For the text-containing cell, return its midpoint in [X, Y] coordinate format. 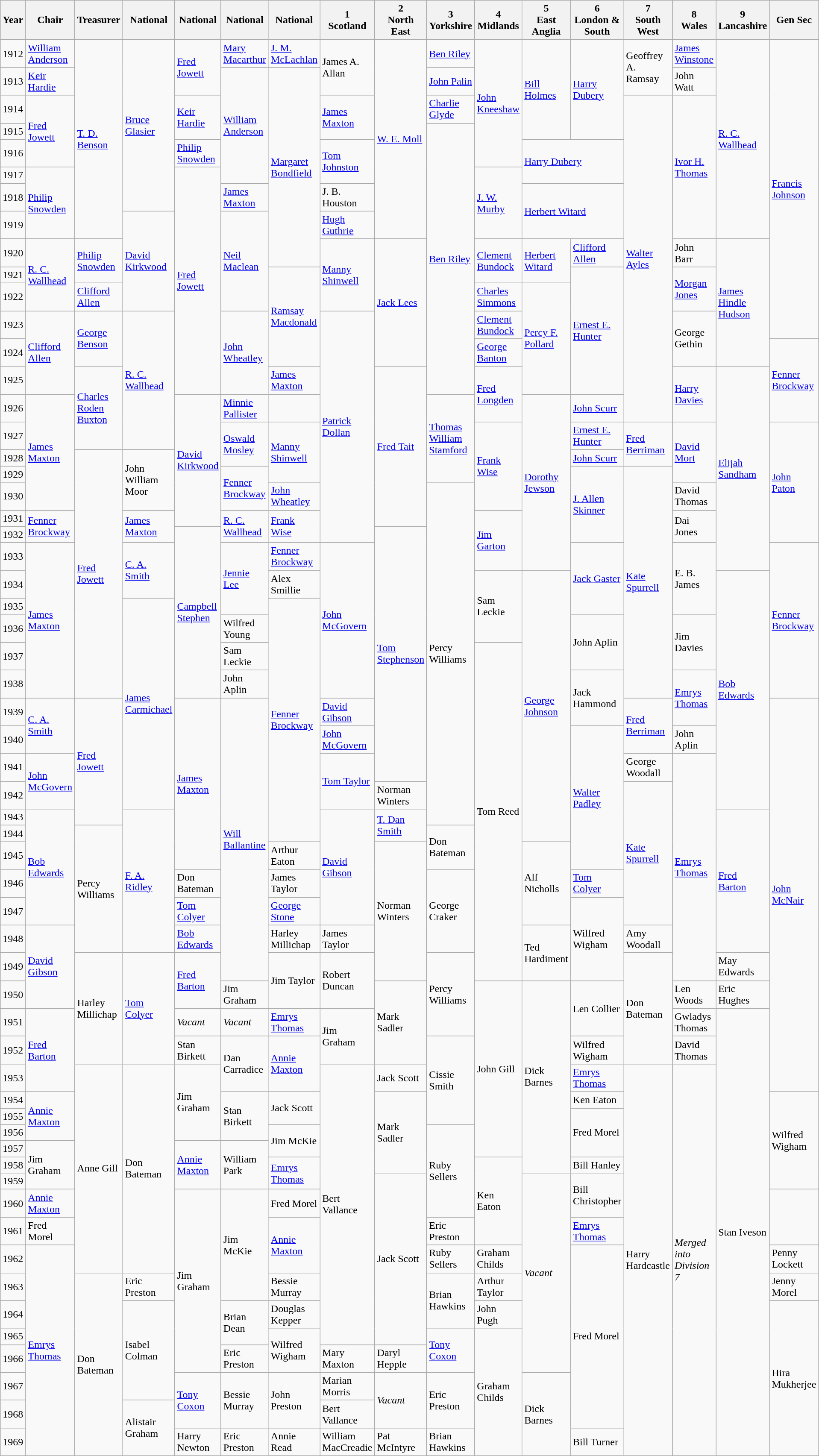
Jack Lees [401, 302]
Robert Duncan [347, 980]
Will Ballantine [244, 840]
Tom Stephenson [401, 654]
Tom Johnston [347, 161]
1969 [13, 1441]
Bill Christopher [597, 1195]
Daryl Hepple [401, 1359]
1938 [13, 684]
Mary Maxton [347, 1359]
1918 [13, 197]
Francis Johnson [794, 189]
J. Allen Skinner [597, 504]
Marian Morris [347, 1386]
Ted Hardiment [546, 953]
1926 [13, 408]
1958 [13, 1165]
E. B. James [694, 578]
James Hindle Hudson [743, 302]
Alf Nicholls [546, 884]
Year [13, 20]
1963 [13, 1287]
1941 [13, 767]
Bill Turner [597, 1441]
Len Woods [694, 995]
Dorothy Jewson [546, 482]
J. M. McLachlan [294, 54]
1931 [13, 518]
Penny Lockett [794, 1259]
1964 [13, 1314]
Brian Dean [244, 1323]
7South West [648, 20]
John Watt [694, 81]
Neil Maclean [244, 261]
Eric Hughes [743, 995]
George Banton [498, 353]
9Lancashire [743, 20]
Arthur Eaton [294, 855]
George Stone [294, 911]
Len Collier [597, 1008]
George Woodall [648, 767]
3Yorkshire [451, 20]
1950 [13, 995]
1939 [13, 712]
1960 [13, 1203]
1919 [13, 225]
1932 [13, 534]
1936 [13, 628]
1944 [13, 834]
Amy Woodall [648, 939]
Walter Ayles [648, 259]
Treasurer [99, 20]
Bill Holmes [546, 90]
Annie Read [294, 1441]
Walter Padley [597, 798]
James Winstone [694, 54]
Geoffrey A. Ramsay [648, 68]
Hira Mukherjee [794, 1378]
David Mort [694, 452]
John Barr [694, 253]
John Paton [794, 482]
Anne Gill [99, 1168]
George Craker [451, 911]
1968 [13, 1414]
1930 [13, 496]
Dan Carradice [244, 1064]
1951 [13, 1022]
T. D. Benson [99, 139]
1920 [13, 253]
1Scotland [347, 20]
Jim Garton [498, 540]
1913 [13, 81]
4Midlands [498, 20]
Jim Taylor [294, 980]
George Gethin [694, 339]
Alex Smillie [294, 584]
Minnie Pallister [244, 408]
1959 [13, 1181]
1967 [13, 1386]
Charlie Glyde [451, 109]
Merged into Division 7 [694, 1259]
1927 [13, 436]
John William Moor [149, 480]
George Benson [99, 339]
Gwladys Thomas [694, 1022]
May Edwards [743, 966]
1935 [13, 606]
Jennie Lee [244, 578]
1912 [13, 54]
Campbell Stephen [198, 612]
Fred Longden [498, 394]
Oswald Mosley [244, 444]
2North East [401, 20]
1961 [13, 1231]
1940 [13, 740]
Hugh Guthrie [347, 225]
John Gill [498, 1069]
Jenny Morel [794, 1287]
John Kneeshaw [498, 103]
1954 [13, 1100]
John Preston [294, 1400]
1949 [13, 966]
1942 [13, 796]
T. Dan Smith [401, 825]
Alistair Graham [149, 1428]
Arthur Taylor [498, 1287]
Charles Simmons [498, 296]
1921 [13, 275]
1933 [13, 556]
Bill Hanley [597, 1165]
Thomas William Stamford [451, 438]
1945 [13, 855]
Isabel Colman [149, 1350]
J. B. Houston [347, 197]
1934 [13, 584]
Harry Davies [694, 394]
Pat McIntyre [401, 1441]
6London & South [597, 20]
1957 [13, 1149]
Tom Taylor [347, 781]
1928 [13, 458]
1916 [13, 153]
1952 [13, 1050]
1966 [13, 1359]
Bruce Glasier [149, 126]
1948 [13, 939]
Gen Sec [794, 20]
1922 [13, 296]
James A. Allan [347, 68]
1946 [13, 884]
1962 [13, 1259]
Harry Hardcastle [648, 1259]
1917 [13, 175]
Douglas Kepper [294, 1314]
Wilfred Young [244, 628]
1953 [13, 1077]
1929 [13, 474]
Jack Hammond [597, 698]
1943 [13, 817]
John Palin [451, 81]
1925 [13, 380]
Mary Macarthur [244, 54]
1937 [13, 656]
Elijah Sandham [743, 469]
Patrick Dollan [347, 427]
1955 [13, 1116]
Ramsay Macdonald [294, 316]
George Johnson [546, 706]
Tom Reed [498, 811]
1923 [13, 325]
F. A. Ridley [149, 881]
J. W. Murby [498, 203]
1915 [13, 131]
John McNair [794, 895]
Dai Jones [694, 526]
1924 [13, 353]
John Pugh [498, 1314]
Cissie Smith [451, 1080]
1914 [13, 109]
William MacCreadie [347, 1441]
Jack Gaster [597, 578]
Harry Newton [198, 1441]
Jim Davies [694, 642]
5East Anglia [546, 20]
Fred Tait [401, 446]
James Carmichael [149, 704]
Morgan Jones [694, 289]
Stan Iveson [743, 1232]
Margaret Bondfield [294, 167]
Charles Roden Buxton [99, 408]
1947 [13, 911]
Percy F. Pollard [546, 338]
Ivor H. Thomas [694, 167]
8Wales [694, 20]
1956 [13, 1133]
William Park [244, 1165]
1965 [13, 1336]
Chair [50, 20]
W. E. Moll [401, 139]
